Scan for the cell matching the given text and deliver its (x, y) coordinate at center. 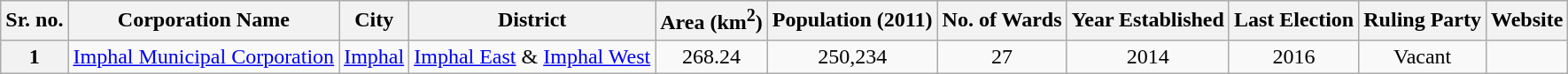
No. of Wards (1002, 21)
Vacant (1423, 56)
Corporation Name (204, 21)
2014 (1148, 56)
Last Election (1293, 21)
268.24 (712, 56)
27 (1002, 56)
Imphal Municipal Corporation (204, 56)
Area (km2) (712, 21)
Website (1526, 21)
250,234 (852, 56)
Imphal East & Imphal West (532, 56)
City (374, 21)
Sr. no. (35, 21)
Imphal (374, 56)
2016 (1293, 56)
1 (35, 56)
District (532, 21)
Year Established (1148, 21)
Ruling Party (1423, 21)
Population (2011) (852, 21)
